Return the (x, y) coordinate for the center point of the cell that contains the specified text.  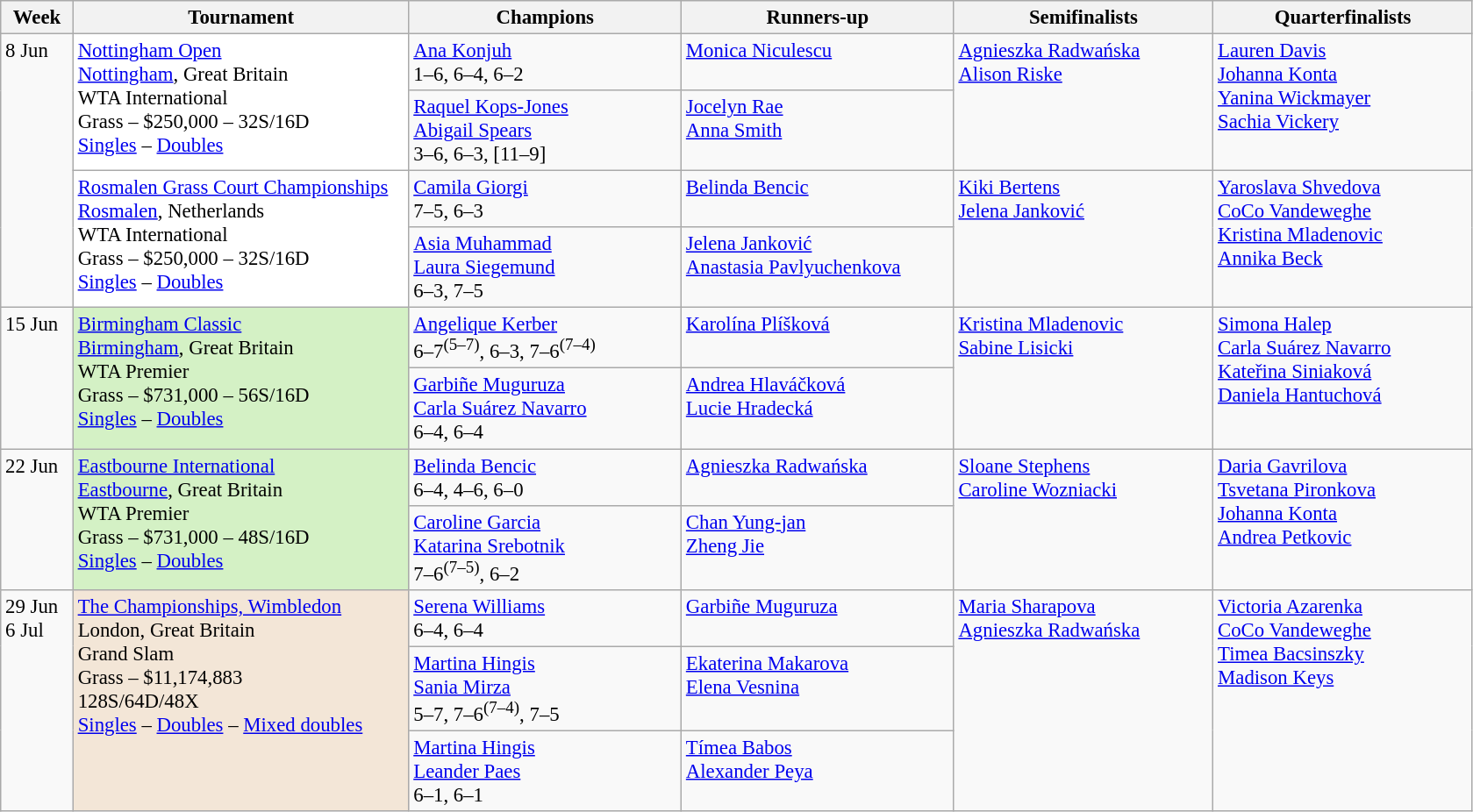
Agnieszka Radwańska Alison Riske (1083, 103)
29 Jun 6 Jul (37, 700)
Kiki Bertens Jelena Janković (1083, 239)
Eastbourne International Eastbourne, Great BritainWTA PremierGrass – $731,000 – 48S/16DSingles – Doubles (240, 519)
Ekaterina Makarova Elena Vesnina (818, 688)
Garbiñe Muguruza Carla Suárez Navarro6–4, 6–4 (546, 409)
Agnieszka Radwańska (818, 477)
Jelena Janković Anastasia Pavlyuchenkova (818, 267)
8 Jun (37, 171)
Angelique Kerber 6–7(5–7), 6–3, 7–6(7–4) (546, 338)
Camila Giorgi 7–5, 6–3 (546, 200)
Champions (546, 18)
Karolína Plíšková (818, 338)
Raquel Kops-Jones Abigail Spears3–6, 6–3, [11–9] (546, 131)
Runners-up (818, 18)
Simona Halep Carla Suárez Navarro Kateřina Siniaková Daniela Hantuchová (1343, 379)
Tournament (240, 18)
22 Jun (37, 519)
Garbiñe Muguruza (818, 617)
Jocelyn Rae Anna Smith (818, 131)
Daria Gavrilova Tsvetana Pironkova Johanna Konta Andrea Petkovic (1343, 519)
Semifinalists (1083, 18)
Serena Williams6–4, 6–4 (546, 617)
Andrea Hlaváčková Lucie Hradecká (818, 409)
Ana Konjuh1–6, 6–4, 6–2 (546, 63)
Martina Hingis Leander Paes6–1, 6–1 (546, 771)
Maria Sharapova Agnieszka Radwańska (1083, 700)
Tímea Babos Alexander Peya (818, 771)
Chan Yung-jan Zheng Jie (818, 547)
Nottingham Open Nottingham, Great BritainWTA InternationalGrass – $250,000 – 32S/16DSingles – Doubles (240, 103)
Asia Muhammad Laura Siegemund6–3, 7–5 (546, 267)
Sloane Stephens Caroline Wozniacki (1083, 519)
Birmingham Classic Birmingham, Great BritainWTA PremierGrass – $731,000 – 56S/16DSingles – Doubles (240, 379)
15 Jun (37, 379)
Victoria Azarenka CoCo Vandeweghe Timea Bacsinszky Madison Keys (1343, 700)
Week (37, 18)
Belinda Bencic (818, 200)
The Championships, Wimbledon London, Great BritainGrand SlamGrass – $11,174,883128S/64D/48XSingles – Doubles – Mixed doubles (240, 700)
Belinda Bencic6–4, 4–6, 6–0 (546, 477)
Caroline Garcia Katarina Srebotnik 7–6(7–5), 6–2 (546, 547)
Quarterfinalists (1343, 18)
Monica Niculescu (818, 63)
Kristina Mladenovic Sabine Lisicki (1083, 379)
Yaroslava Shvedova CoCo Vandeweghe Kristina Mladenovic Annika Beck (1343, 239)
Lauren Davis Johanna Konta Yanina Wickmayer Sachia Vickery (1343, 103)
Martina Hingis Sania Mirza5–7, 7–6(7–4), 7–5 (546, 688)
Rosmalen Grass Court Championships Rosmalen, NetherlandsWTA InternationalGrass – $250,000 – 32S/16DSingles – Doubles (240, 239)
